Output the (x, y) coordinate of the center of the cell containing the given text.  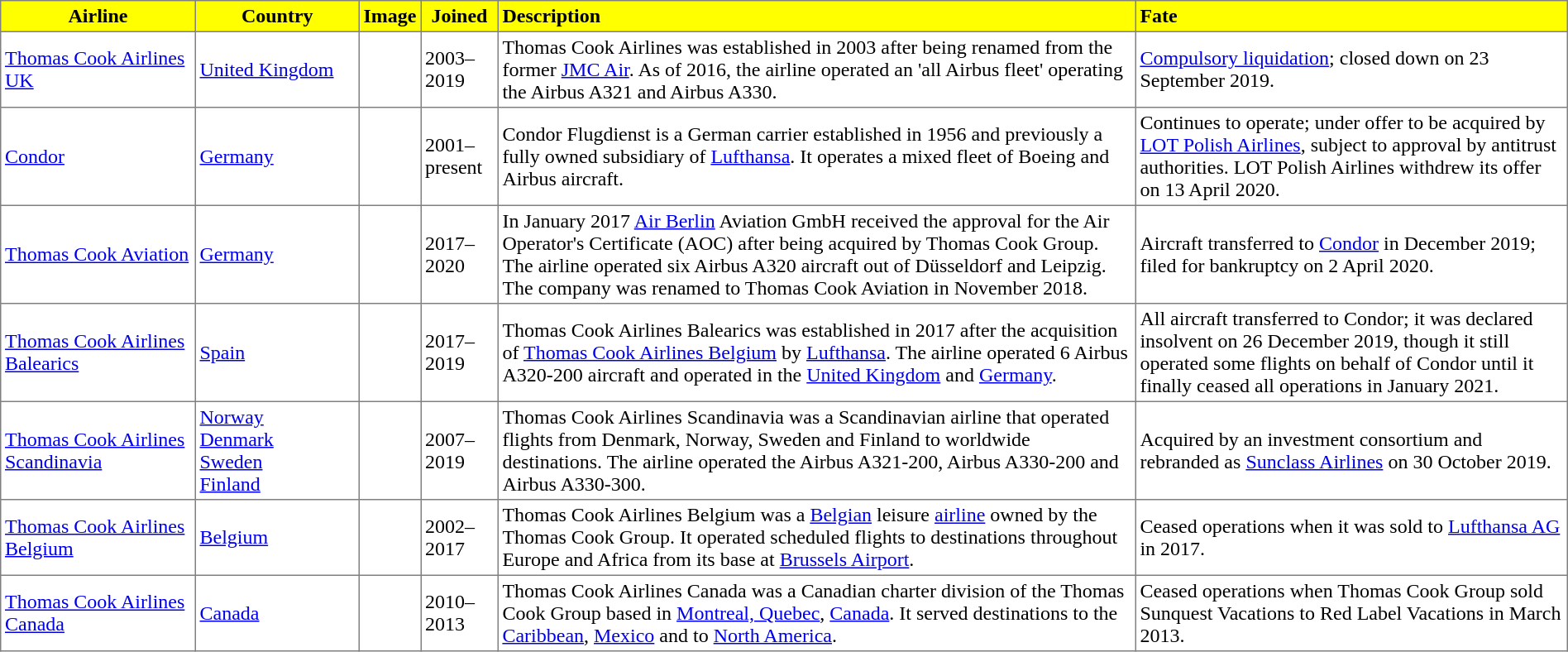
Thomas Cook Airlines Scandinavia (98, 450)
Image (390, 17)
2003–2019 (460, 70)
2002–2017 (460, 538)
Thomas Cook Airlines Belgium (98, 538)
Ceased operations when Thomas Cook Group sold Sunquest Vacations to Red Label Vacations in March 2013. (1351, 613)
Thomas Cook Airlines UK (98, 70)
Ceased operations when it was sold to Lufthansa AG in 2017. (1351, 538)
Joined (460, 17)
Condor (98, 156)
Compulsory liquidation; closed down on 23 September 2019. (1351, 70)
Thomas Cook Aviation (98, 254)
Country (277, 17)
Acquired by an investment consortium and rebranded as Sunclass Airlines on 30 October 2019. (1351, 450)
Aircraft transferred to Condor in December 2019; filed for bankruptcy on 2 April 2020. (1351, 254)
2017–2020 (460, 254)
Thomas Cook Airlines Balearics (98, 352)
2007–2019 (460, 450)
Canada (277, 613)
2001–present (460, 156)
Thomas Cook Airlines Canada (98, 613)
Airline (98, 17)
Belgium (277, 538)
United Kingdom (277, 70)
Description (817, 17)
Fate (1351, 17)
Spain (277, 352)
Norway Denmark Sweden Finland (277, 450)
2017–2019 (460, 352)
2010–2013 (460, 613)
